Detect which cell encompasses the target text, then output its [x, y] center coordinate. 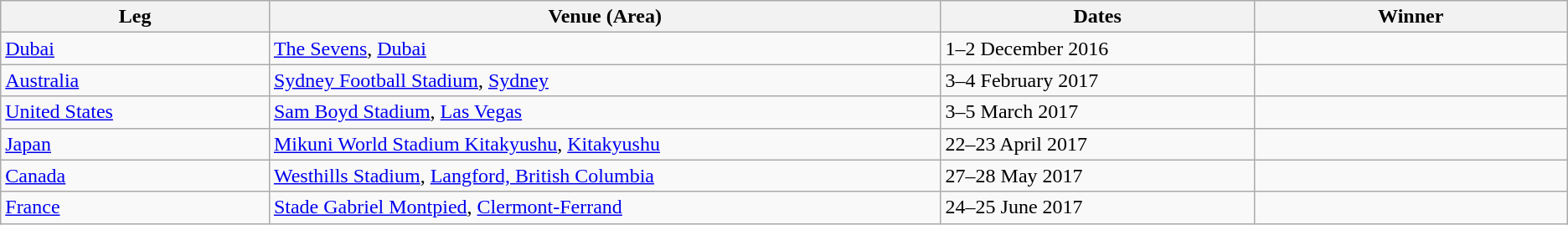
Venue (Area) [605, 17]
3–5 March 2017 [1097, 112]
Australia [136, 80]
Dubai [136, 49]
United States [136, 112]
France [136, 207]
Winner [1411, 17]
Sydney Football Stadium, Sydney [605, 80]
Westhills Stadium, Langford, British Columbia [605, 176]
Leg [136, 17]
27–28 May 2017 [1097, 176]
Dates [1097, 17]
Sam Boyd Stadium, Las Vegas [605, 112]
Canada [136, 176]
Mikuni World Stadium Kitakyushu, Kitakyushu [605, 144]
The Sevens, Dubai [605, 49]
Japan [136, 144]
3–4 February 2017 [1097, 80]
22–23 April 2017 [1097, 144]
Stade Gabriel Montpied, Clermont-Ferrand [605, 207]
1–2 December 2016 [1097, 49]
24–25 June 2017 [1097, 207]
